Capture the cell that displays the provided text and extract its (X, Y) central coordinate. 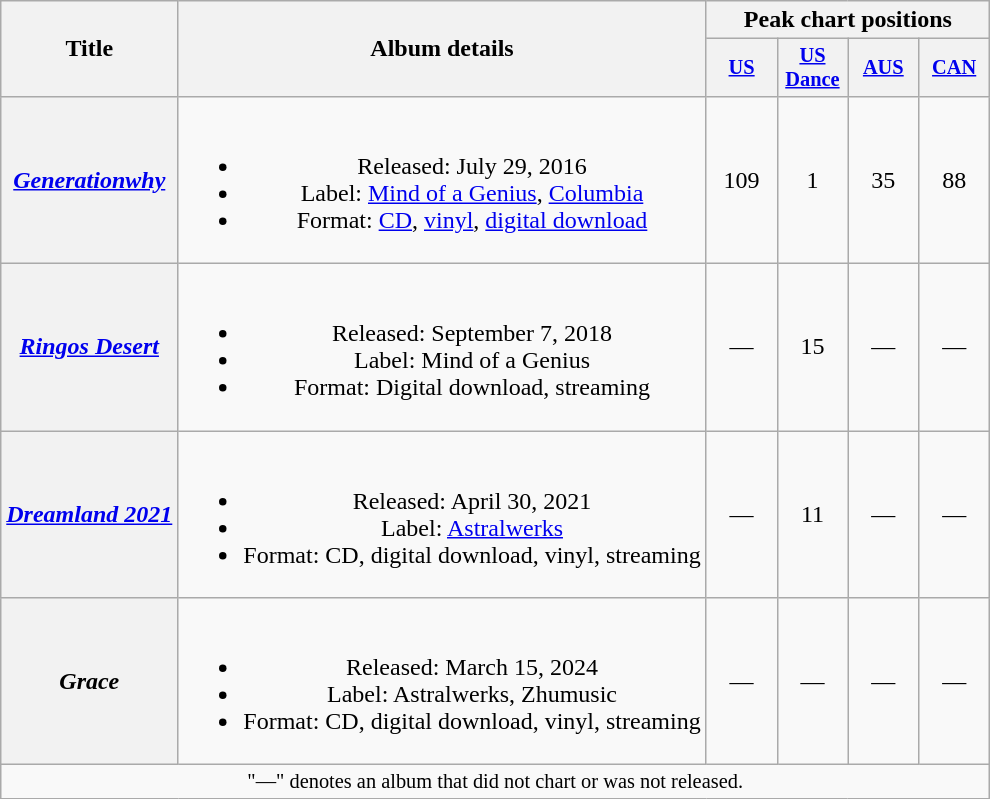
US (742, 68)
Grace (90, 682)
Peak chart positions (848, 20)
15 (812, 348)
1 (812, 180)
Released: March 15, 2024Label: Astralwerks, ZhumusicFormat: CD, digital download, vinyl, streaming (442, 682)
109 (742, 180)
35 (884, 180)
Title (90, 49)
88 (954, 180)
Ringos Desert (90, 348)
Released: April 30, 2021Label: AstralwerksFormat: CD, digital download, vinyl, streaming (442, 514)
Album details (442, 49)
Generationwhy (90, 180)
USDance (812, 68)
CAN (954, 68)
AUS (884, 68)
Released: July 29, 2016Label: Mind of a Genius, ColumbiaFormat: CD, vinyl, digital download (442, 180)
Dreamland 2021 (90, 514)
Released: September 7, 2018Label: Mind of a GeniusFormat: Digital download, streaming (442, 348)
11 (812, 514)
"—" denotes an album that did not chart or was not released. (496, 782)
